For the text-containing cell, return its midpoint in [x, y] coordinate format. 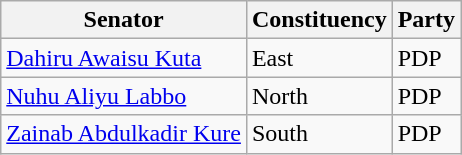
East [319, 58]
North [319, 96]
Zainab Abdulkadir Kure [124, 134]
Dahiru Awaisu Kuta [124, 58]
South [319, 134]
Party [426, 20]
Senator [124, 20]
Constituency [319, 20]
Nuhu Aliyu Labbo [124, 96]
